For the text-containing cell, return its midpoint in [x, y] coordinate format. 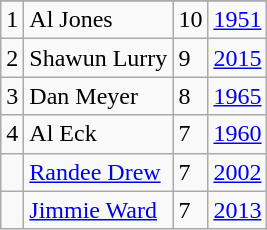
1965 [238, 96]
Jimmie Ward [98, 210]
Al Eck [98, 134]
2015 [238, 58]
4 [12, 134]
2013 [238, 210]
8 [190, 96]
2002 [238, 172]
Shawun Lurry [98, 58]
Randee Drew [98, 172]
9 [190, 58]
1951 [238, 20]
Dan Meyer [98, 96]
3 [12, 96]
10 [190, 20]
1960 [238, 134]
2 [12, 58]
Al Jones [98, 20]
1 [12, 20]
